Return the [x, y] coordinate for the center point of the cell that contains the specified text.  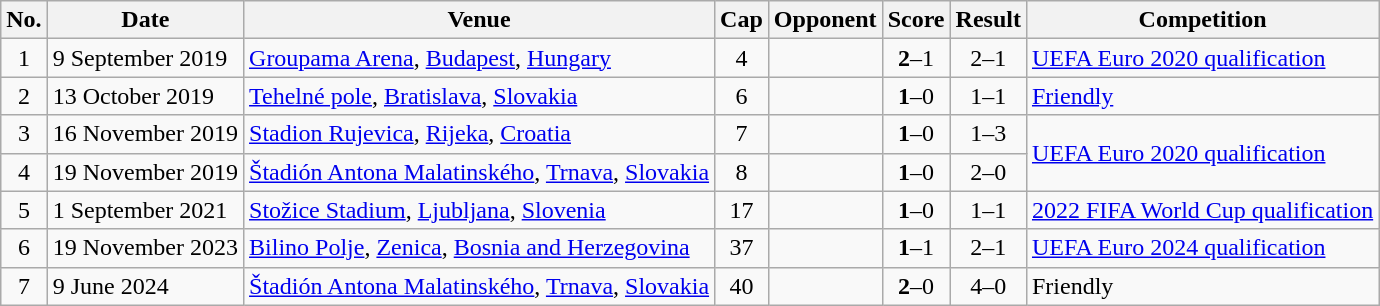
13 October 2019 [145, 96]
1–3 [988, 134]
No. [24, 20]
Opponent [825, 20]
1 [24, 58]
2 [24, 96]
37 [742, 248]
Venue [480, 20]
19 November 2023 [145, 248]
Date [145, 20]
Stadion Rujevica, Rijeka, Croatia [480, 134]
8 [742, 172]
4–0 [988, 286]
Result [988, 20]
5 [24, 210]
40 [742, 286]
UEFA Euro 2024 qualification [1202, 248]
Cap [742, 20]
Score [916, 20]
9 September 2019 [145, 58]
Competition [1202, 20]
19 November 2019 [145, 172]
Tehelné pole, Bratislava, Slovakia [480, 96]
16 November 2019 [145, 134]
3 [24, 134]
Bilino Polje, Zenica, Bosnia and Herzegovina [480, 248]
2022 FIFA World Cup qualification [1202, 210]
Stožice Stadium, Ljubljana, Slovenia [480, 210]
1 September 2021 [145, 210]
Groupama Arena, Budapest, Hungary [480, 58]
17 [742, 210]
9 June 2024 [145, 286]
